Search for the cell housing the specified text and yield its [x, y] center coordinate. 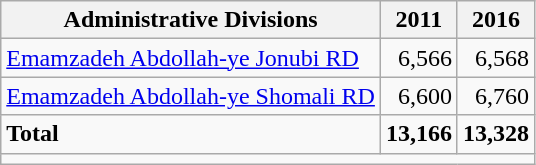
6,760 [496, 96]
Administrative Divisions [191, 20]
13,328 [496, 134]
6,568 [496, 58]
6,600 [418, 96]
Emamzadeh Abdollah-ye Jonubi RD [191, 58]
2016 [496, 20]
6,566 [418, 58]
2011 [418, 20]
13,166 [418, 134]
Total [191, 134]
Emamzadeh Abdollah-ye Shomali RD [191, 96]
